Return (x, y) of the center of cell containing provided text 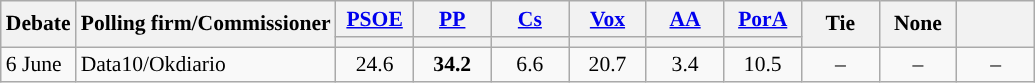
PorA (763, 19)
Vox (608, 19)
Polling firm/Commissioner (206, 24)
Debate (38, 24)
PSOE (375, 19)
20.7 (608, 65)
AA (685, 19)
34.2 (452, 65)
PP (452, 19)
6.6 (530, 65)
None (918, 24)
Tie (841, 24)
24.6 (375, 65)
3.4 (685, 65)
6 June (38, 65)
10.5 (763, 65)
Cs (530, 19)
Data10/Okdiario (206, 65)
